Identify which cell holds the provided text, then report its (x, y) central coordinate. 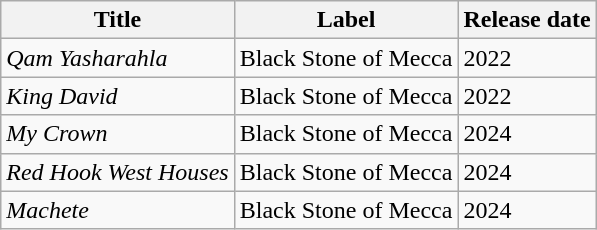
My Crown (118, 134)
King David (118, 96)
Red Hook West Houses (118, 172)
Machete (118, 210)
Qam Yasharahla (118, 58)
Title (118, 20)
Label (346, 20)
Release date (527, 20)
